Capture the cell that displays the provided text and extract its [X, Y] central coordinate. 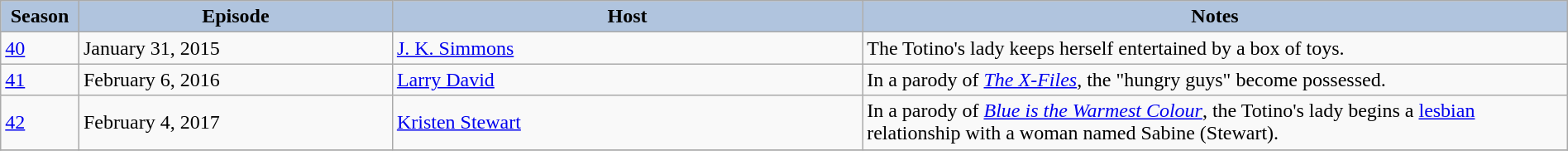
February 6, 2016 [235, 80]
41 [40, 80]
Host [627, 17]
The Totino's lady keeps herself entertained by a box of toys. [1216, 48]
February 4, 2017 [235, 123]
January 31, 2015 [235, 48]
42 [40, 123]
In a parody of The X-Files, the "hungry guys" become possessed. [1216, 80]
In a parody of Blue is the Warmest Colour, the Totino's lady begins a lesbian relationship with a woman named Sabine (Stewart). [1216, 123]
Notes [1216, 17]
J. K. Simmons [627, 48]
Episode [235, 17]
Season [40, 17]
Larry David [627, 80]
Kristen Stewart [627, 123]
40 [40, 48]
